For the text-containing cell, return its midpoint in [X, Y] coordinate format. 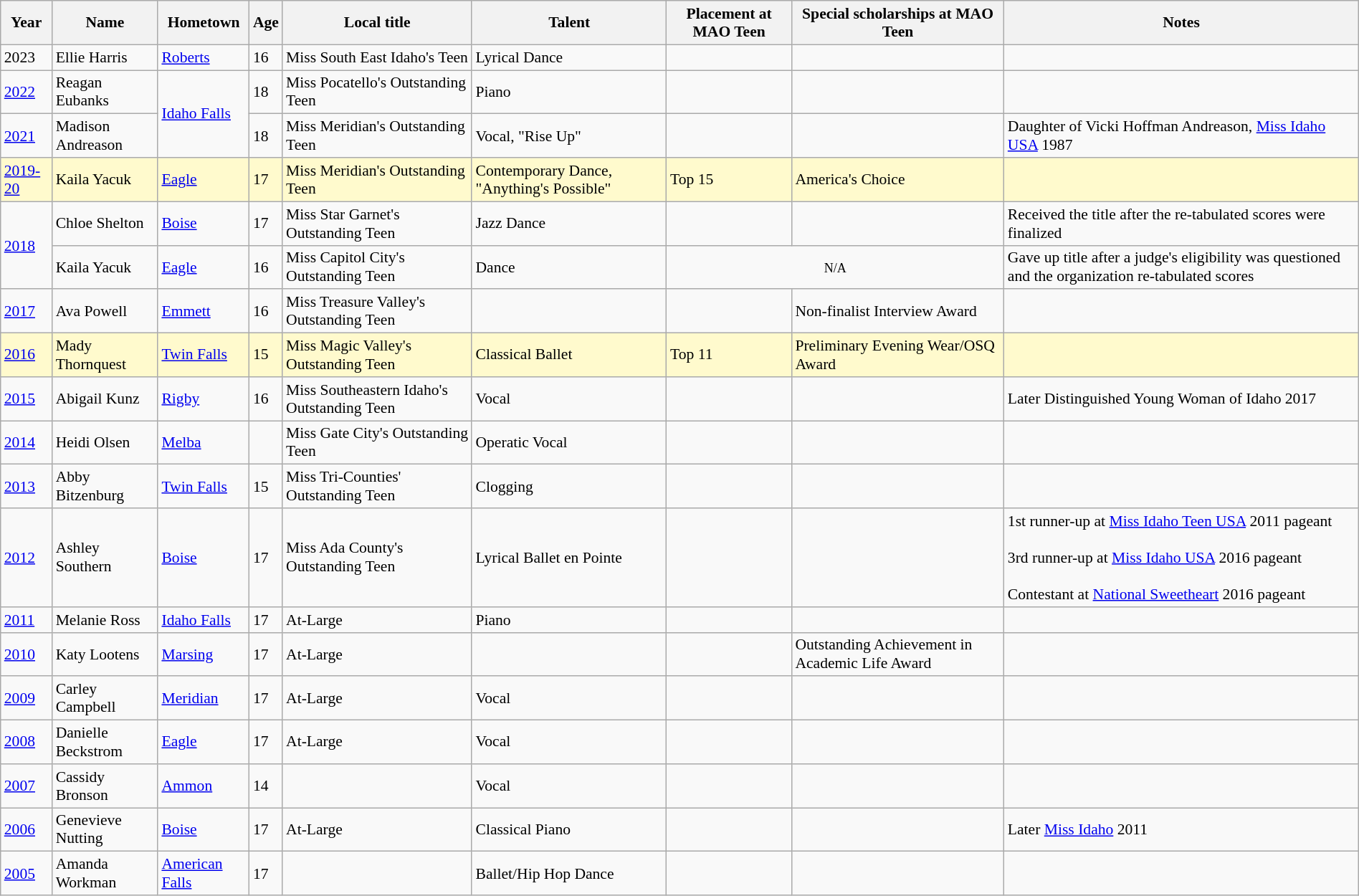
Miss Magic Valley's Outstanding Teen [377, 356]
2022 [27, 92]
Ballet/Hip Hop Dance [569, 873]
Meridian [204, 698]
2010 [27, 654]
Reagan Eubanks [105, 92]
Classical Piano [569, 830]
2007 [27, 786]
Melba [204, 443]
Chloe Shelton [105, 224]
Cassidy Bronson [105, 786]
Gave up title after a judge's eligibility was questioned and the organization re-tabulated scores [1181, 267]
Emmett [204, 311]
Ashley Southern [105, 558]
Age [266, 23]
American Falls [204, 873]
Later Distinguished Young Woman of Idaho 2017 [1181, 399]
Lyrical Dance [569, 57]
Lyrical Ballet en Pointe [569, 558]
Mady Thornquest [105, 356]
Abby Bitzenburg [105, 486]
2012 [27, 558]
Talent [569, 23]
Katy Lootens [105, 654]
Ammon [204, 786]
2023 [27, 57]
Miss South East Idaho's Teen [377, 57]
Hometown [204, 23]
Miss Capitol City's Outstanding Teen [377, 267]
Preliminary Evening Wear/OSQ Award [897, 356]
Marsing [204, 654]
N/A [836, 267]
Jazz Dance [569, 224]
2017 [27, 311]
Rigby [204, 399]
Miss Southeastern Idaho's Outstanding Teen [377, 399]
2013 [27, 486]
Miss Gate City's Outstanding Teen [377, 443]
Name [105, 23]
2015 [27, 399]
Danielle Beckstrom [105, 743]
Carley Campbell [105, 698]
2008 [27, 743]
Miss Tri-Counties' Outstanding Teen [377, 486]
Ellie Harris [105, 57]
Miss Ada County's Outstanding Teen [377, 558]
2018 [27, 245]
Classical Ballet [569, 356]
Melanie Ross [105, 620]
Received the title after the re-tabulated scores were finalized [1181, 224]
Roberts [204, 57]
Top 15 [729, 179]
Top 11 [729, 356]
Clogging [569, 486]
Genevieve Nutting [105, 830]
Year [27, 23]
Miss Treasure Valley's Outstanding Teen [377, 311]
Heidi Olsen [105, 443]
2016 [27, 356]
Daughter of Vicki Hoffman Andreason, Miss Idaho USA 1987 [1181, 136]
2019-20 [27, 179]
Abigail Kunz [105, 399]
Ava Powell [105, 311]
2005 [27, 873]
Non-finalist Interview Award [897, 311]
1st runner-up at Miss Idaho Teen USA 2011 pageant3rd runner-up at Miss Idaho USA 2016 pageantContestant at National Sweetheart 2016 pageant [1181, 558]
2014 [27, 443]
Outstanding Achievement in Academic Life Award [897, 654]
Miss Pocatello's Outstanding Teen [377, 92]
America's Choice [897, 179]
Contemporary Dance, "Anything's Possible" [569, 179]
Dance [569, 267]
Notes [1181, 23]
14 [266, 786]
2011 [27, 620]
2006 [27, 830]
Amanda Workman [105, 873]
Madison Andreason [105, 136]
Local title [377, 23]
2009 [27, 698]
2021 [27, 136]
Special scholarships at MAO Teen [897, 23]
Later Miss Idaho 2011 [1181, 830]
Vocal, "Rise Up" [569, 136]
Miss Star Garnet's Outstanding Teen [377, 224]
Operatic Vocal [569, 443]
Placement at MAO Teen [729, 23]
